Determine the (X, Y) coordinate at the center of the cell enclosing the given text.  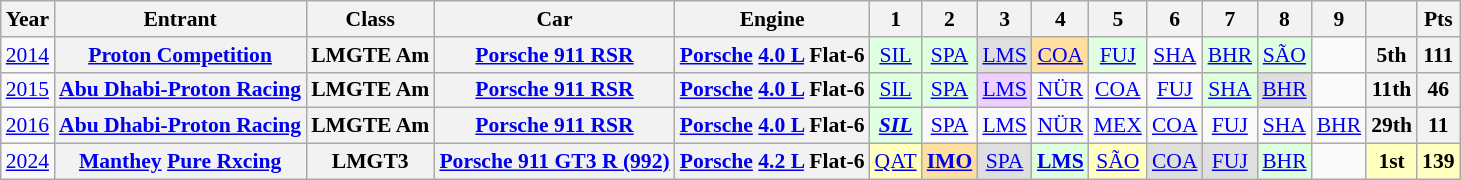
8 (1284, 19)
Porsche 4.2 L Flat-6 (772, 162)
Pts (1438, 19)
QAT (896, 162)
Manthey Pure Rxcing (180, 162)
9 (1340, 19)
11th (1392, 90)
5 (1118, 19)
7 (1230, 19)
3 (1004, 19)
LMGT3 (370, 162)
1st (1392, 162)
Entrant (180, 19)
2024 (28, 162)
Porsche 911 GT3 R (992) (554, 162)
46 (1438, 90)
1 (896, 19)
2014 (28, 55)
Proton Competition (180, 55)
139 (1438, 162)
2 (950, 19)
Year (28, 19)
4 (1060, 19)
IMO (950, 162)
Car (554, 19)
29th (1392, 126)
2015 (28, 90)
5th (1392, 55)
2016 (28, 126)
Class (370, 19)
11 (1438, 126)
Engine (772, 19)
6 (1175, 19)
MEX (1118, 126)
111 (1438, 55)
